Capture the cell that displays the provided text and extract its (x, y) central coordinate. 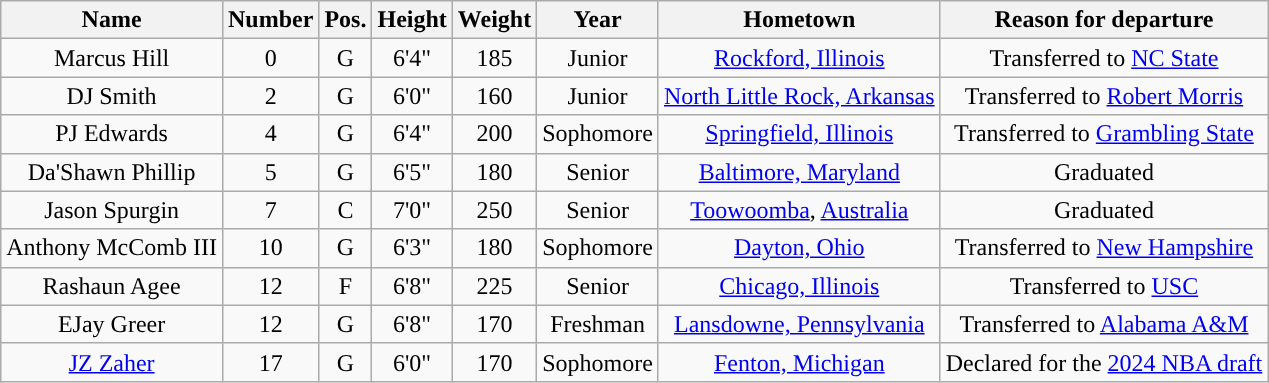
Rashaun Agee (112, 286)
Baltimore, Maryland (799, 172)
200 (494, 134)
5 (270, 172)
Height (412, 20)
4 (270, 134)
Transferred to Grambling State (1104, 134)
Transferred to USC (1104, 286)
Lansdowne, Pennsylvania (799, 324)
JZ Zaher (112, 362)
Marcus Hill (112, 58)
17 (270, 362)
Chicago, Illinois (799, 286)
160 (494, 96)
7'0" (412, 210)
Declared for the 2024 NBA draft (1104, 362)
225 (494, 286)
Freshman (598, 324)
Jason Spurgin (112, 210)
Hometown (799, 20)
Transferred to NC State (1104, 58)
6'5" (412, 172)
250 (494, 210)
North Little Rock, Arkansas (799, 96)
Transferred to Alabama A&M (1104, 324)
10 (270, 248)
Transferred to Robert Morris (1104, 96)
0 (270, 58)
Fenton, Michigan (799, 362)
Anthony McComb III (112, 248)
6'3" (412, 248)
C (346, 210)
Da'Shawn Phillip (112, 172)
Name (112, 20)
Number (270, 20)
Year (598, 20)
Reason for departure (1104, 20)
Springfield, Illinois (799, 134)
Dayton, Ohio (799, 248)
Rockford, Illinois (799, 58)
7 (270, 210)
Toowoomba, Australia (799, 210)
185 (494, 58)
Weight (494, 20)
2 (270, 96)
EJay Greer (112, 324)
Pos. (346, 20)
PJ Edwards (112, 134)
F (346, 286)
Transferred to New Hampshire (1104, 248)
DJ Smith (112, 96)
